Detect which cell encompasses the target text, then output its (X, Y) center coordinate. 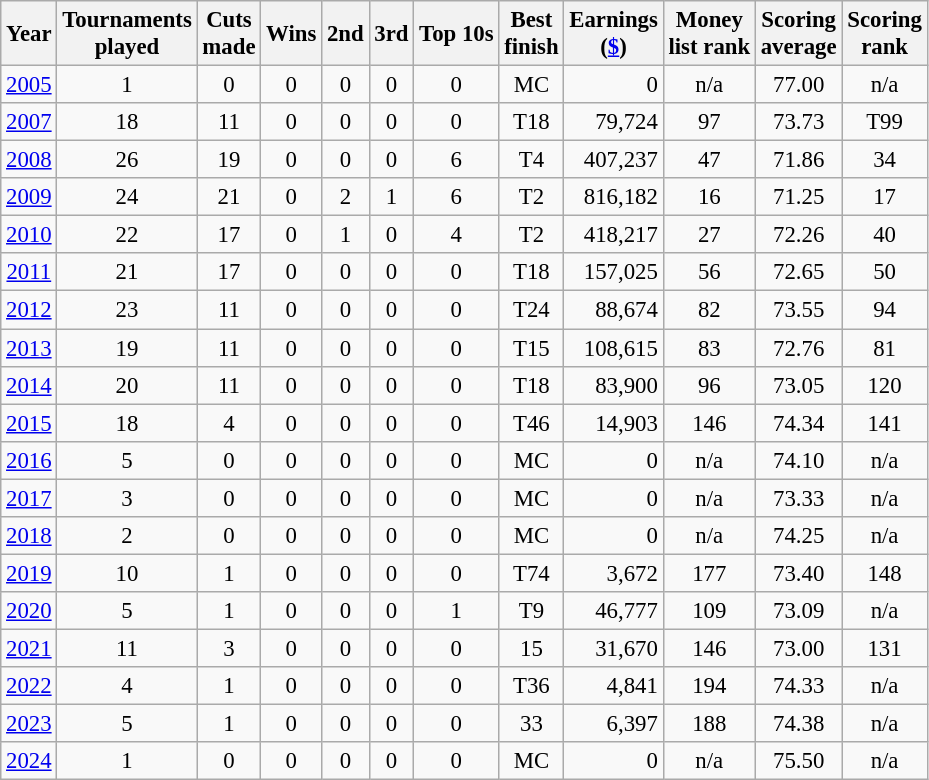
27 (709, 235)
Scoring average (798, 34)
Top 10s (456, 34)
74.38 (798, 724)
2022 (29, 686)
22 (127, 235)
2019 (29, 573)
T74 (532, 573)
T46 (532, 423)
407,237 (614, 160)
188 (709, 724)
82 (709, 310)
T4 (532, 160)
2024 (29, 761)
Wins (292, 34)
73.55 (798, 310)
74.33 (798, 686)
141 (884, 423)
T36 (532, 686)
83 (709, 348)
T9 (532, 611)
50 (884, 273)
73.40 (798, 573)
2015 (29, 423)
2nd (346, 34)
816,182 (614, 197)
23 (127, 310)
77.00 (798, 85)
33 (532, 724)
157,025 (614, 273)
73.73 (798, 122)
24 (127, 197)
47 (709, 160)
2011 (29, 273)
Scoring rank (884, 34)
73.09 (798, 611)
2016 (29, 460)
2017 (29, 498)
74.10 (798, 460)
2018 (29, 536)
3rd (392, 34)
6,397 (614, 724)
73.05 (798, 385)
2007 (29, 122)
26 (127, 160)
83,900 (614, 385)
96 (709, 385)
108,615 (614, 348)
T15 (532, 348)
2020 (29, 611)
46,777 (614, 611)
120 (884, 385)
4,841 (614, 686)
31,670 (614, 648)
97 (709, 122)
73.00 (798, 648)
34 (884, 160)
2014 (29, 385)
20 (127, 385)
177 (709, 573)
2008 (29, 160)
74.25 (798, 536)
73.33 (798, 498)
2012 (29, 310)
71.25 (798, 197)
10 (127, 573)
72.26 (798, 235)
Year (29, 34)
72.76 (798, 348)
131 (884, 648)
56 (709, 273)
71.86 (798, 160)
79,724 (614, 122)
81 (884, 348)
2010 (29, 235)
3,672 (614, 573)
14,903 (614, 423)
2005 (29, 85)
109 (709, 611)
Best finish (532, 34)
74.34 (798, 423)
2021 (29, 648)
148 (884, 573)
2023 (29, 724)
2013 (29, 348)
88,674 (614, 310)
Tournaments played (127, 34)
T24 (532, 310)
40 (884, 235)
Earnings($) (614, 34)
75.50 (798, 761)
72.65 (798, 273)
Money list rank (709, 34)
2009 (29, 197)
16 (709, 197)
Cuts made (229, 34)
15 (532, 648)
418,217 (614, 235)
94 (884, 310)
194 (709, 686)
T99 (884, 122)
